Return [X, Y] of the center of cell containing provided text 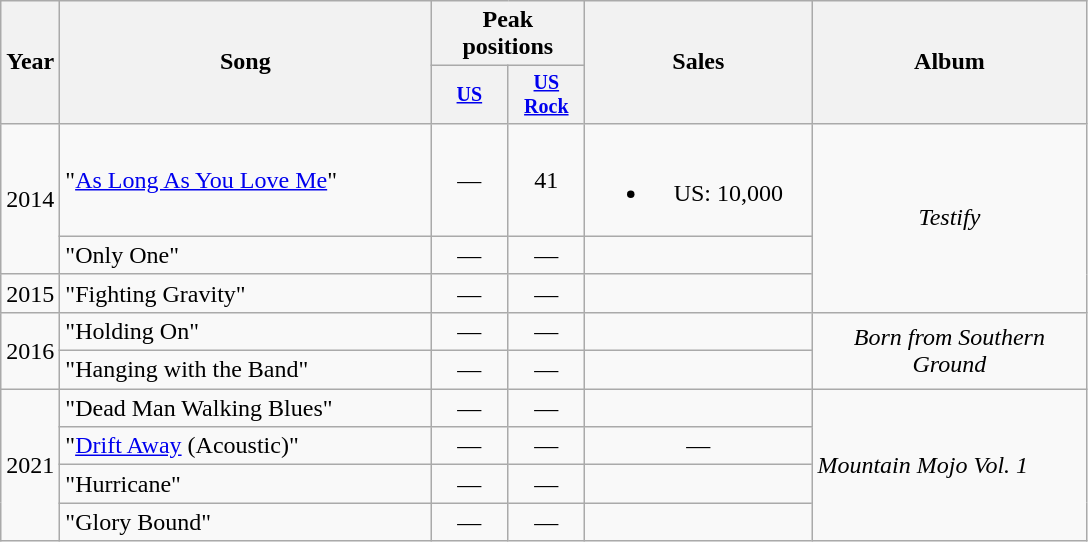
2021 [30, 465]
"Dead Man Walking Blues" [246, 408]
41 [546, 180]
Sales [698, 62]
Peak positions [508, 34]
US: 10,000 [698, 180]
2014 [30, 198]
"Hurricane" [246, 484]
"Hanging with the Band" [246, 370]
Year [30, 62]
Born from Southern Ground [950, 350]
"Holding On" [246, 331]
"Fighting Gravity" [246, 293]
Mountain Mojo Vol. 1 [950, 465]
"Glory Bound" [246, 522]
"As Long As You Love Me" [246, 180]
"Only One" [246, 255]
"Drift Away (Acoustic)" [246, 446]
Testify [950, 218]
2015 [30, 293]
Album [950, 62]
USRock [546, 94]
US [470, 94]
2016 [30, 350]
Song [246, 62]
